From the cell containing the given text, extract its center point as (x, y) coordinate. 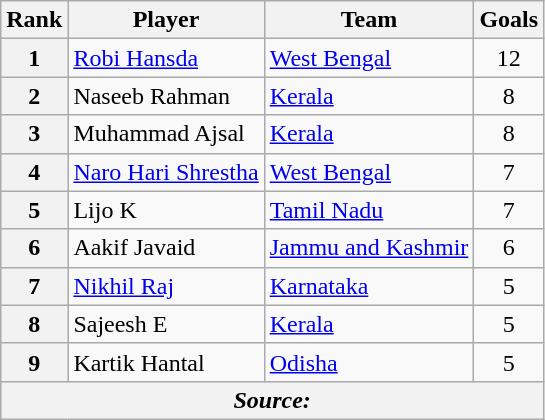
Naseeb Rahman (166, 96)
Kartik Hantal (166, 362)
Source: (272, 400)
Karnataka (369, 286)
Odisha (369, 362)
Goals (509, 20)
1 (34, 58)
Nikhil Raj (166, 286)
Rank (34, 20)
Muhammad Ajsal (166, 134)
Aakif Javaid (166, 248)
Team (369, 20)
2 (34, 96)
12 (509, 58)
Sajeesh E (166, 324)
3 (34, 134)
Tamil Nadu (369, 210)
Naro Hari Shrestha (166, 172)
9 (34, 362)
Player (166, 20)
Lijo K (166, 210)
Jammu and Kashmir (369, 248)
4 (34, 172)
Robi Hansda (166, 58)
